Extract the [X, Y] coordinate from the center of the cell holding the provided text.  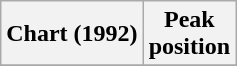
Chart (1992) [72, 34]
Peakposition [189, 34]
